Find where the given text appears and provide that cell's center as [x, y] coordinate. 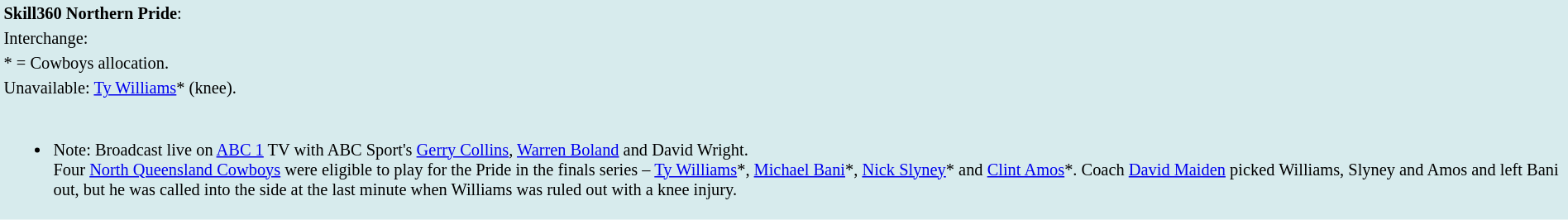
* = Cowboys allocation. [784, 63]
Interchange: [784, 38]
Skill360 Northern Pride: [784, 13]
Unavailable: Ty Williams* (knee). [784, 88]
